Find where the given text appears and provide that cell's center as (X, Y) coordinate. 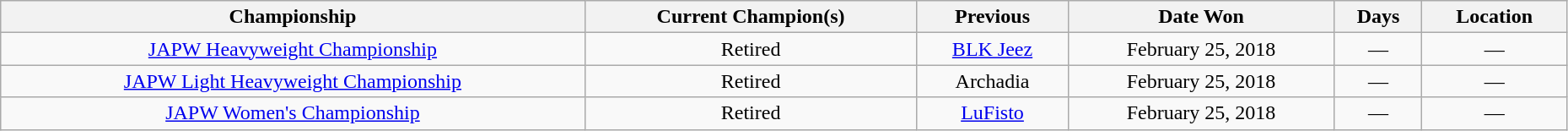
Championship (293, 17)
Previous (992, 17)
Location (1495, 17)
LuFisto (992, 113)
Current Champion(s) (751, 17)
JAPW Women's Championship (293, 113)
JAPW Light Heavyweight Championship (293, 81)
Date Won (1201, 17)
JAPW Heavyweight Championship (293, 49)
BLK Jeez (992, 49)
Archadia (992, 81)
Days (1378, 17)
